Provide the (X, Y) coordinate of the cell's center where the given text is located.  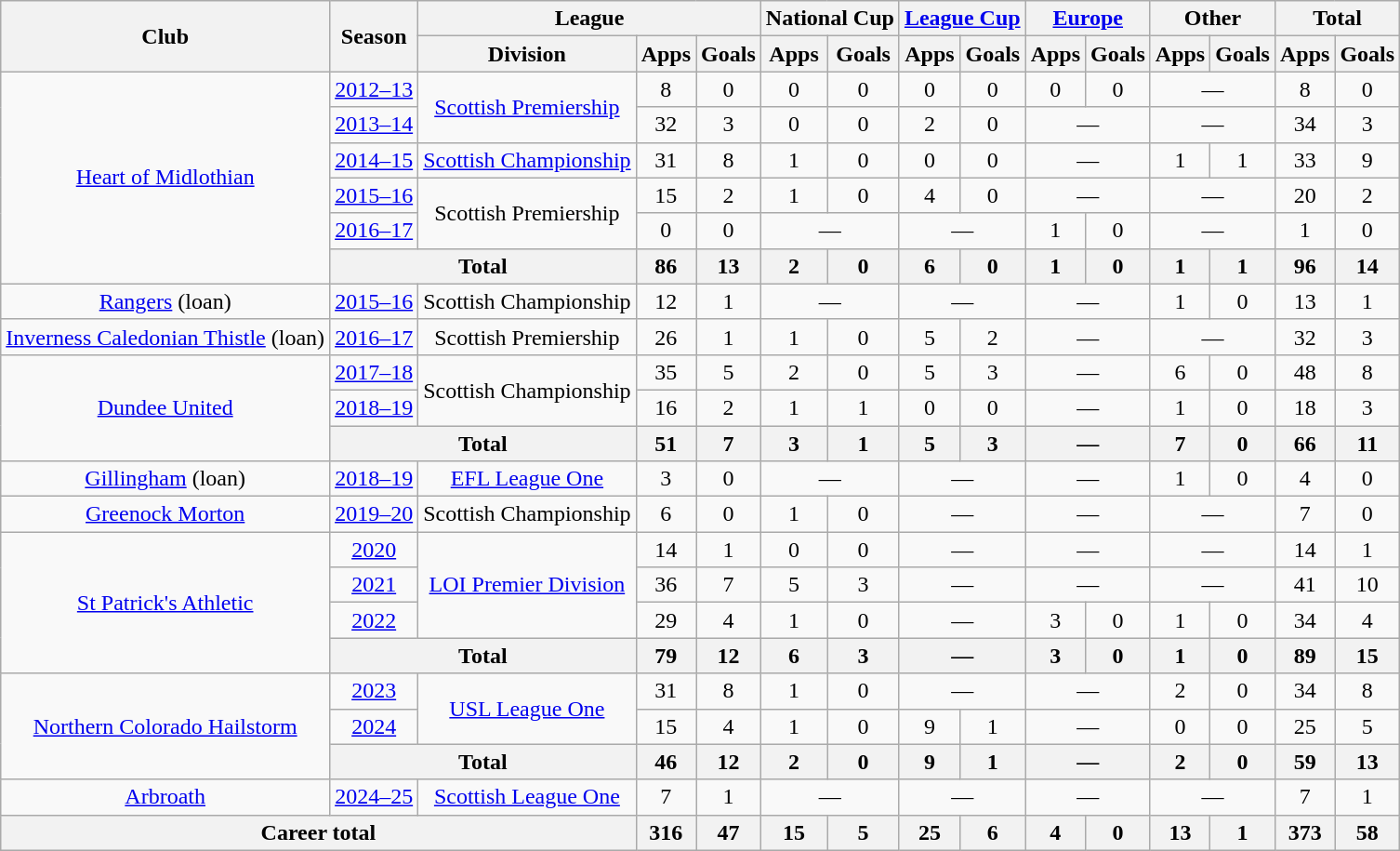
2013–14 (374, 125)
2024–25 (374, 797)
96 (1304, 266)
Other (1212, 19)
48 (1304, 372)
Arbroath (165, 797)
373 (1304, 832)
79 (666, 656)
86 (666, 266)
316 (666, 832)
Northern Colorado Hailstorm (165, 726)
2017–18 (374, 372)
National Cup (829, 19)
Greenock Morton (165, 514)
58 (1367, 832)
Rangers (loan) (165, 301)
Division (527, 54)
2024 (374, 726)
St Patrick's Athletic (165, 603)
2014–15 (374, 160)
66 (1304, 444)
2022 (374, 620)
26 (666, 337)
35 (666, 372)
2012–13 (374, 89)
20 (1304, 195)
41 (1304, 585)
EFL League One (527, 479)
Europe (1088, 19)
33 (1304, 160)
Scottish League One (527, 797)
Heart of Midlothian (165, 178)
36 (666, 585)
59 (1304, 762)
Gillingham (loan) (165, 479)
11 (1367, 444)
Dundee United (165, 407)
2020 (374, 550)
Club (165, 36)
2023 (374, 691)
89 (1304, 656)
47 (729, 832)
League Cup (962, 19)
USL League One (527, 709)
Inverness Caledonian Thistle (loan) (165, 337)
16 (666, 407)
51 (666, 444)
46 (666, 762)
League (589, 19)
10 (1367, 585)
29 (666, 620)
Season (374, 36)
2021 (374, 585)
LOI Premier Division (527, 585)
18 (1304, 407)
2019–20 (374, 514)
Career total (318, 832)
